Scan for the cell matching the given text and deliver its (x, y) coordinate at center. 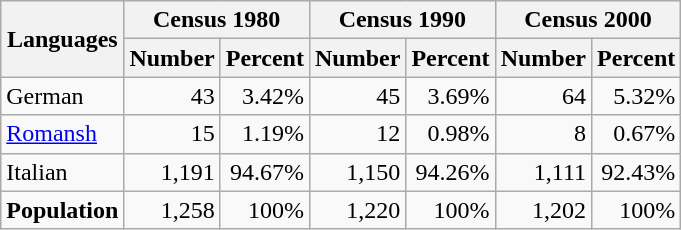
3.69% (450, 96)
1,150 (357, 172)
1,191 (172, 172)
0.98% (450, 134)
1,202 (543, 210)
8 (543, 134)
Romansh (62, 134)
1,111 (543, 172)
1.19% (264, 134)
3.42% (264, 96)
43 (172, 96)
Population (62, 210)
Census 1980 (217, 20)
Census 1990 (402, 20)
Languages (62, 39)
94.26% (450, 172)
German (62, 96)
64 (543, 96)
1,258 (172, 210)
45 (357, 96)
15 (172, 134)
5.32% (636, 96)
92.43% (636, 172)
Italian (62, 172)
Census 2000 (588, 20)
0.67% (636, 134)
12 (357, 134)
94.67% (264, 172)
1,220 (357, 210)
